Return the (X, Y) coordinate for the center point of the cell that contains the specified text.  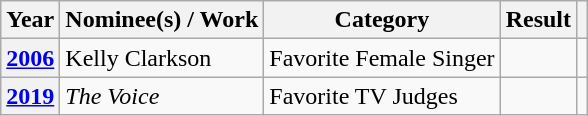
Category (382, 20)
Result (538, 20)
Favorite Female Singer (382, 58)
2006 (30, 58)
Nominee(s) / Work (162, 20)
Year (30, 20)
Kelly Clarkson (162, 58)
Favorite TV Judges (382, 96)
2019 (30, 96)
The Voice (162, 96)
